Search for the cell housing the specified text and yield its [x, y] center coordinate. 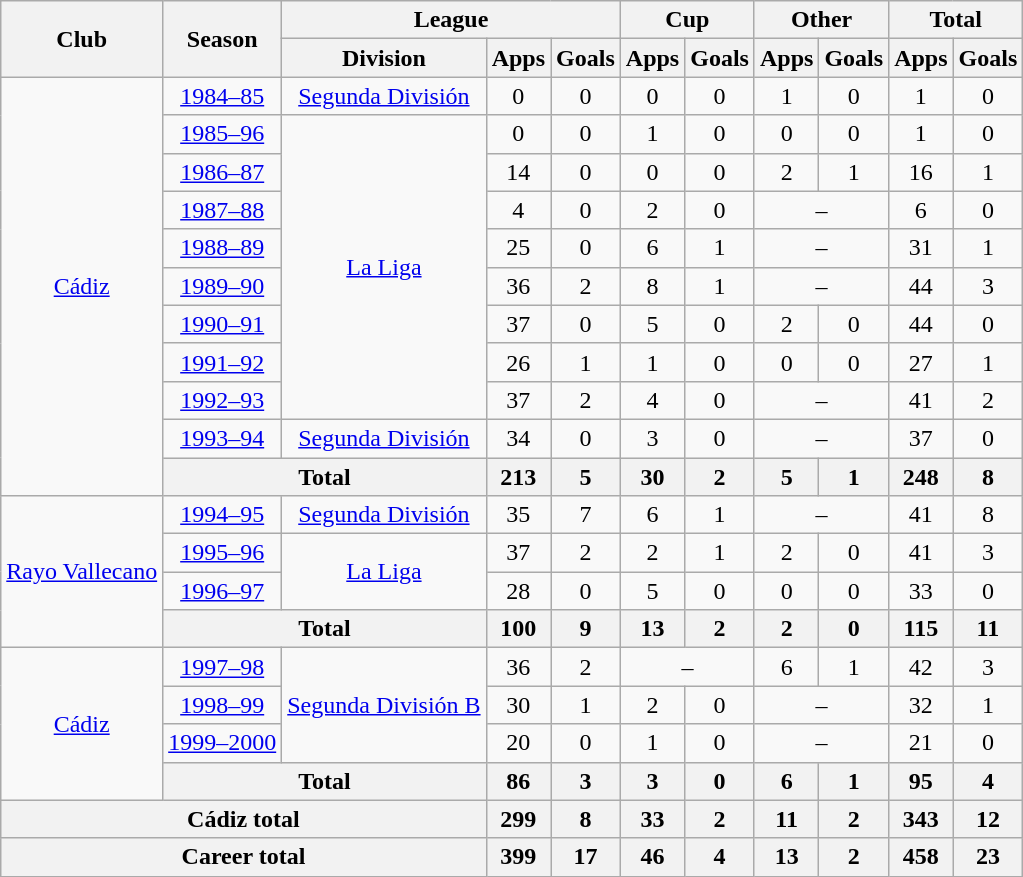
14 [518, 172]
1999–2000 [222, 743]
Career total [244, 857]
12 [988, 819]
Other [821, 20]
458 [921, 857]
25 [518, 248]
Cup [687, 20]
Rayo Vallecano [82, 572]
Season [222, 39]
1998–99 [222, 705]
1996–97 [222, 591]
1994–95 [222, 515]
26 [518, 362]
1988–89 [222, 248]
32 [921, 705]
95 [921, 781]
28 [518, 591]
86 [518, 781]
1992–93 [222, 400]
46 [652, 857]
248 [921, 477]
399 [518, 857]
1997–98 [222, 667]
1995–96 [222, 553]
Cádiz total [244, 819]
31 [921, 248]
1989–90 [222, 286]
100 [518, 629]
23 [988, 857]
1984–85 [222, 96]
20 [518, 743]
21 [921, 743]
213 [518, 477]
1993–94 [222, 438]
1991–92 [222, 362]
16 [921, 172]
115 [921, 629]
34 [518, 438]
Segunda División B [384, 705]
1987–88 [222, 210]
1990–91 [222, 324]
7 [586, 515]
42 [921, 667]
343 [921, 819]
1986–87 [222, 172]
1985–96 [222, 134]
League [452, 20]
35 [518, 515]
9 [586, 629]
299 [518, 819]
Club [82, 39]
27 [921, 362]
Division [384, 58]
17 [586, 857]
